Search for the cell housing the specified text and yield its [X, Y] center coordinate. 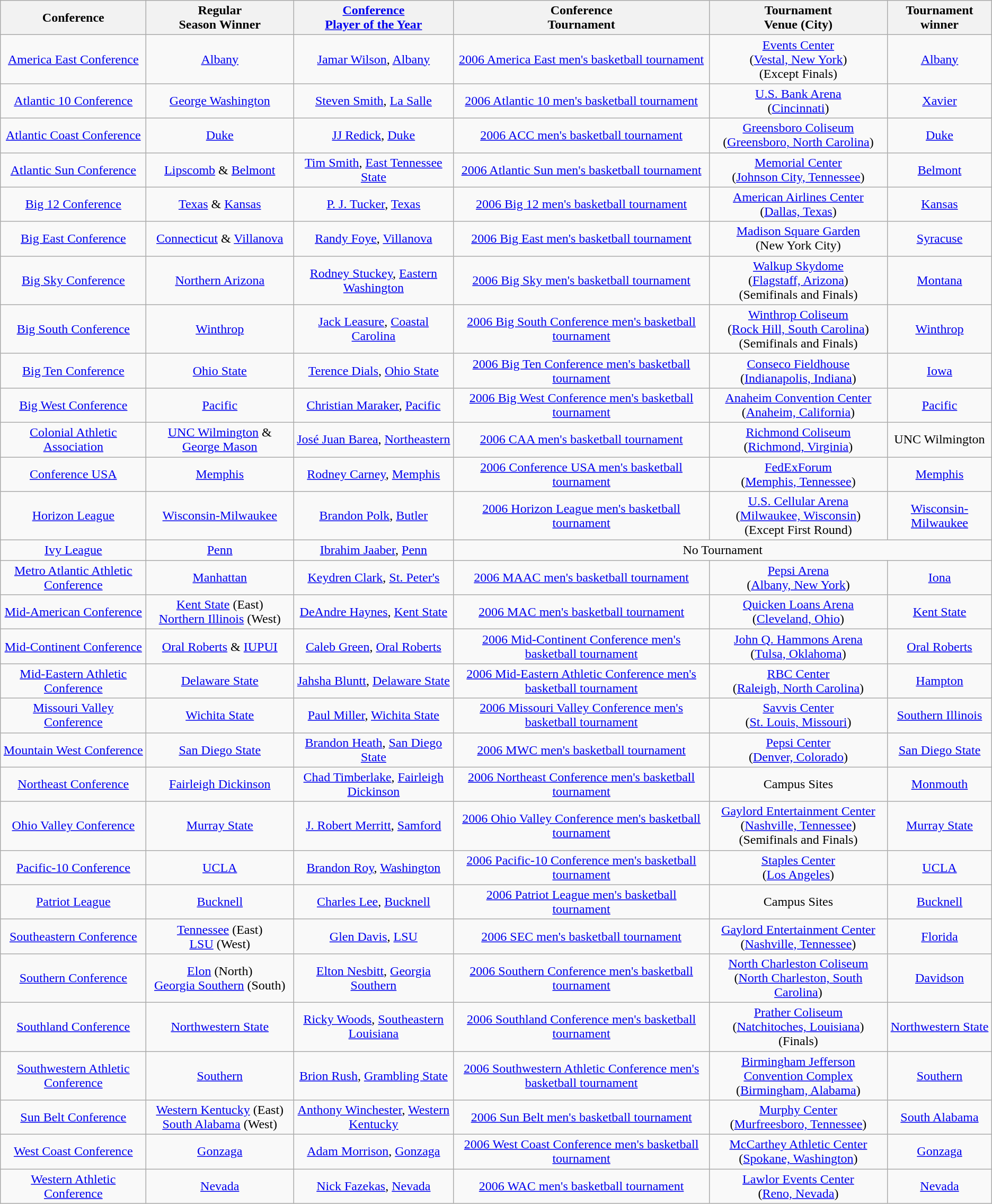
Memorial Center(Johnson City, Tennessee) [798, 170]
Northeast Conference [73, 784]
Jamar Wilson, Albany [374, 59]
Pacific-10 Conference [73, 868]
Pepsi Center(Denver, Colorado) [798, 750]
Northern Arizona [220, 280]
2006 Atlantic 10 men's basketball tournament [581, 101]
2006 Big East men's basketball tournament [581, 238]
Ibrahim Jaaber, Penn [374, 550]
2006 Mid-Continent Conference men's basketball tournament [581, 646]
Conference [73, 18]
Kent State [940, 612]
U.S. Cellular Arena(Milwaukee, Wisconsin)(Except First Round) [798, 516]
RBC Center(Raleigh, North Carolina) [798, 681]
Conference USA [73, 474]
2006 Ohio Valley Conference men's basketball tournament [581, 826]
Missouri Valley Conference [73, 715]
American Airlines Center(Dallas, Texas) [798, 204]
2006 MAAC men's basketball tournament [581, 577]
Kansas [940, 204]
2006 MAC men's basketball tournament [581, 612]
ConferenceTournament [581, 18]
Southern Conference [73, 978]
Walkup Skydome(Flagstaff, Arizona)(Semifinals and Finals) [798, 280]
2006 MWC men's basketball tournament [581, 750]
Events Center(Vestal, New York)(Except Finals) [798, 59]
Caleb Green, Oral Roberts [374, 646]
America East Conference [73, 59]
West Coast Conference [73, 1152]
Ohio State [220, 371]
2006 Pacific-10 Conference men's basketball tournament [581, 868]
P. J. Tucker, Texas [374, 204]
Anaheim Convention Center(Anaheim, California) [798, 405]
Wichita State [220, 715]
Big Ten Conference [73, 371]
2006 CAA men's basketball tournament [581, 440]
Brandon Heath, San Diego State [374, 750]
Belmont [940, 170]
2006 Conference USA men's basketball tournament [581, 474]
Horizon League [73, 516]
Southwestern Athletic Conference [73, 1075]
2006 Big 12 men's basketball tournament [581, 204]
Elton Nesbitt, Georgia Southern [374, 978]
2006 Big South Conference men's basketball tournament [581, 329]
Atlantic Coast Conference [73, 136]
Iona [940, 577]
Big 12 Conference [73, 204]
Brandon Polk, Butler [374, 516]
Oral Roberts [940, 646]
2006 SEC men's basketball tournament [581, 937]
Pepsi Arena(Albany, New York) [798, 577]
FedExForum(Memphis, Tennessee) [798, 474]
Greensboro Coliseum(Greensboro, North Carolina) [798, 136]
Jahsha Bluntt, Delaware State [374, 681]
Connecticut & Villanova [220, 238]
Western Athletic Conference [73, 1187]
J. Robert Merritt, Samford [374, 826]
Ivy League [73, 550]
DeAndre Haynes, Kent State [374, 612]
2006 Sun Belt men's basketball tournament [581, 1118]
Hampton [940, 681]
Steven Smith, La Salle [374, 101]
McCarthey Athletic Center(Spokane, Washington) [798, 1152]
Syracuse [940, 238]
Ricky Woods, Southeastern Louisiana [374, 1027]
2006 Missouri Valley Conference men's basketball tournament [581, 715]
No Tournament [723, 550]
Big South Conference [73, 329]
2006 Mid-Eastern Athletic Conference men's basketball tournament [581, 681]
2006 Southland Conference men's basketball tournament [581, 1027]
Birmingham Jefferson Convention Complex(Birmingham, Alabama) [798, 1075]
Southland Conference [73, 1027]
Xavier [940, 101]
Lipscomb & Belmont [220, 170]
Mountain West Conference [73, 750]
Mid-Eastern Athletic Conference [73, 681]
Monmouth [940, 784]
Terence Dials, Ohio State [374, 371]
Western Kentucky (East)South Alabama (West) [220, 1118]
UNC Wilmington & George Mason [220, 440]
Southeastern Conference [73, 937]
Anthony Winchester, Western Kentucky [374, 1118]
Prather Coliseum(Natchitoches, Louisiana)(Finals) [798, 1027]
2006 Southwestern Athletic Conference men's basketball tournament [581, 1075]
Tournamentwinner [940, 18]
2006 Big West Conference men's basketball tournament [581, 405]
Oral Roberts & IUPUI [220, 646]
Iowa [940, 371]
Big West Conference [73, 405]
Madison Square Garden(New York City) [798, 238]
Glen Davis, LSU [374, 937]
Metro Atlantic Athletic Conference [73, 577]
Tim Smith, East Tennessee State [374, 170]
Savvis Center(St. Louis, Missouri) [798, 715]
U.S. Bank Arena(Cincinnati) [798, 101]
Manhattan [220, 577]
Southern Illinois [940, 715]
George Washington [220, 101]
TournamentVenue (City) [798, 18]
Nick Fazekas, Nevada [374, 1187]
Gaylord Entertainment Center(Nashville, Tennessee)(Semifinals and Finals) [798, 826]
RegularSeason Winner [220, 18]
Penn [220, 550]
Big Sky Conference [73, 280]
Mid-American Conference [73, 612]
2006 ACC men's basketball tournament [581, 136]
2006 Big Ten Conference men's basketball tournament [581, 371]
2006 WAC men's basketball tournament [581, 1187]
Rodney Stuckey, Eastern Washington [374, 280]
Patriot League [73, 902]
ConferencePlayer of the Year [374, 18]
North Charleston Coliseum(North Charleston, South Carolina) [798, 978]
2006 Patriot League men's basketball tournament [581, 902]
Brion Rush, Grambling State [374, 1075]
South Alabama [940, 1118]
Paul Miller, Wichita State [374, 715]
Charles Lee, Bucknell [374, 902]
2006 Southern Conference men's basketball tournament [581, 978]
Ohio Valley Conference [73, 826]
Jack Leasure, Coastal Carolina [374, 329]
Tennessee (East)LSU (West) [220, 937]
Texas & Kansas [220, 204]
Christian Maraker, Pacific [374, 405]
2006 Northeast Conference men's basketball tournament [581, 784]
Kent State (East)Northern Illinois (West) [220, 612]
Atlantic Sun Conference [73, 170]
2006 West Coast Conference men's basketball tournament [581, 1152]
Adam Morrison, Gonzaga [374, 1152]
Staples Center(Los Angeles) [798, 868]
Elon (North)Georgia Southern (South) [220, 978]
Winthrop Coliseum(Rock Hill, South Carolina)(Semifinals and Finals) [798, 329]
Quicken Loans Arena(Cleveland, Ohio) [798, 612]
Fairleigh Dickinson [220, 784]
Davidson [940, 978]
Chad Timberlake, Fairleigh Dickinson [374, 784]
Gaylord Entertainment Center(Nashville, Tennessee) [798, 937]
Lawlor Events Center(Reno, Nevada) [798, 1187]
Sun Belt Conference [73, 1118]
2006 Big Sky men's basketball tournament [581, 280]
Mid-Continent Conference [73, 646]
UNC Wilmington [940, 440]
Colonial Athletic Association [73, 440]
Richmond Coliseum(Richmond, Virginia) [798, 440]
Montana [940, 280]
Delaware State [220, 681]
Florida [940, 937]
Rodney Carney, Memphis [374, 474]
Randy Foye, Villanova [374, 238]
2006 Horizon League men's basketball tournament [581, 516]
JJ Redick, Duke [374, 136]
2006 Atlantic Sun men's basketball tournament [581, 170]
John Q. Hammons Arena(Tulsa, Oklahoma) [798, 646]
José Juan Barea, Northeastern [374, 440]
2006 America East men's basketball tournament [581, 59]
Conseco Fieldhouse(Indianapolis, Indiana) [798, 371]
Keydren Clark, St. Peter's [374, 577]
Big East Conference [73, 238]
Brandon Roy, Washington [374, 868]
Atlantic 10 Conference [73, 101]
Murphy Center(Murfreesboro, Tennessee) [798, 1118]
